Search for the cell housing the specified text and yield its [X, Y] center coordinate. 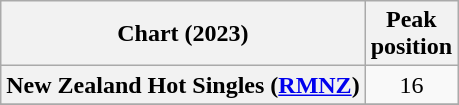
16 [411, 85]
Chart (2023) [183, 34]
Peakposition [411, 34]
New Zealand Hot Singles (RMNZ) [183, 85]
